Identify which cell holds the provided text, then report its [x, y] central coordinate. 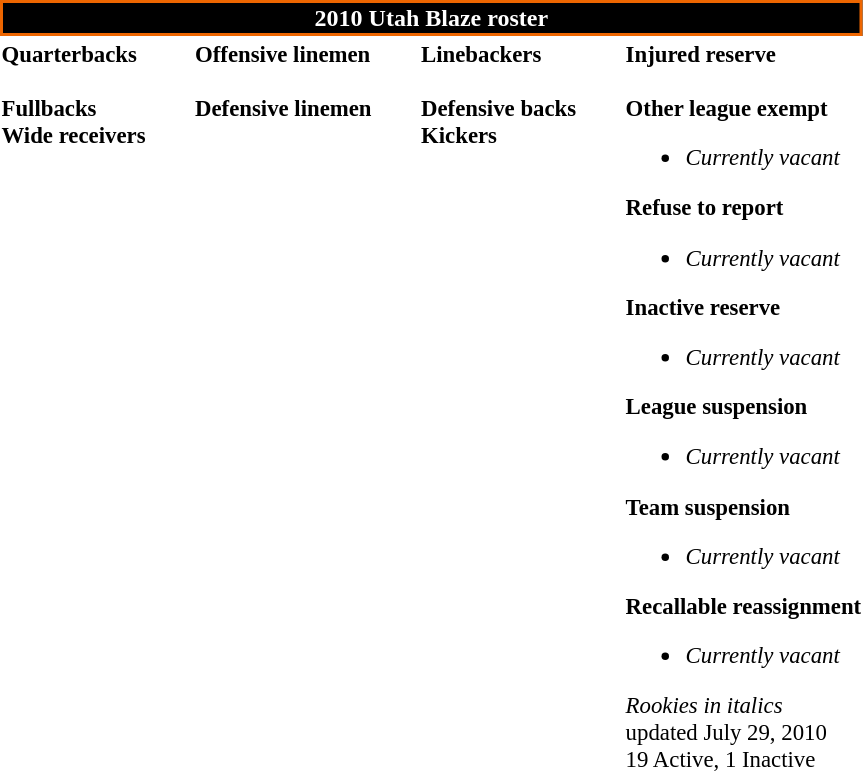
2010 Utah Blaze roster [432, 18]
